Return (x, y) of the center of cell containing provided text 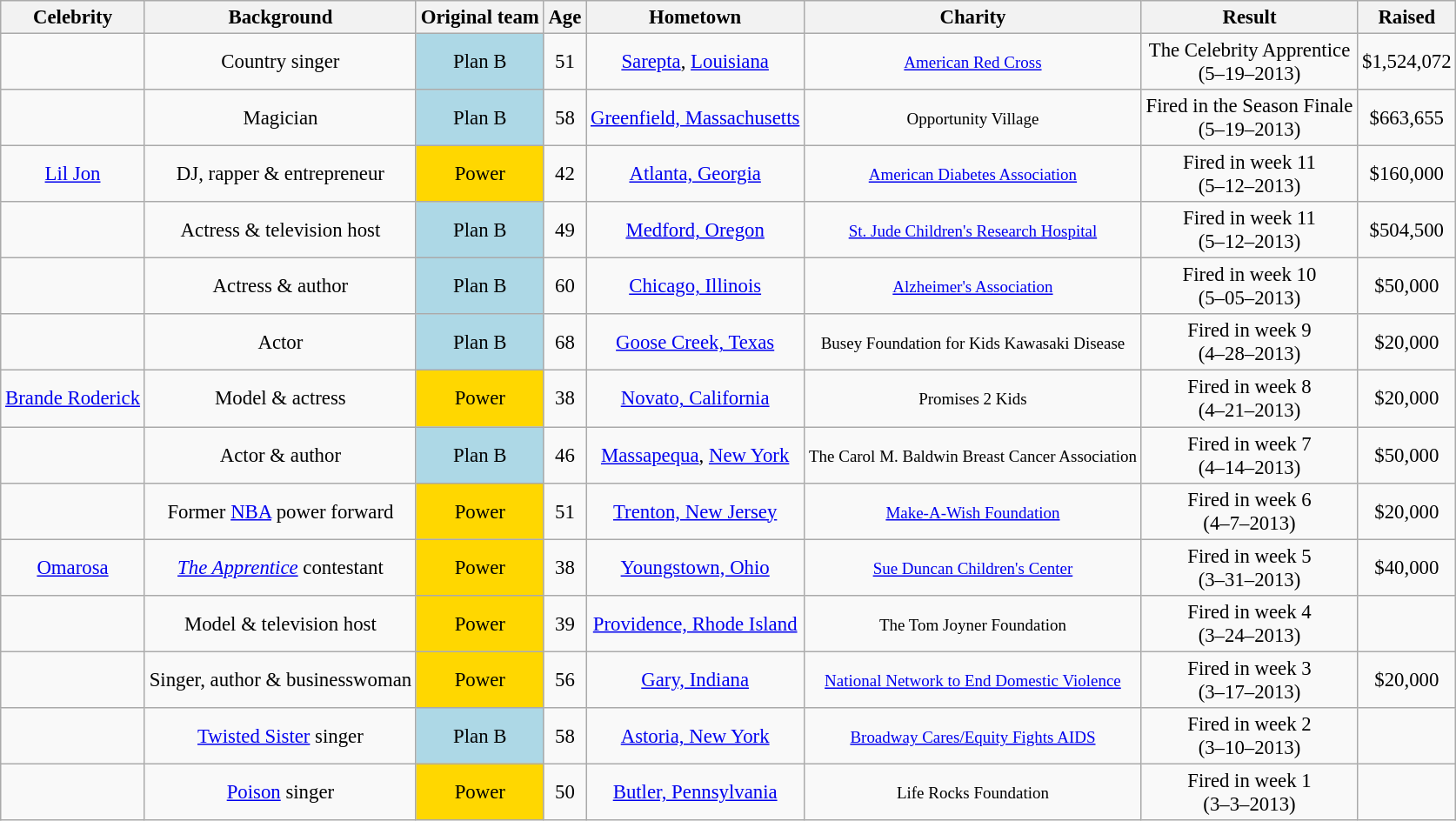
Omarosa (73, 567)
$160,000 (1407, 174)
Singer, author & businesswoman (280, 680)
Life Rocks Foundation (973, 791)
Make-A-Wish Foundation (973, 511)
The Carol M. Baldwin Breast Cancer Association (973, 456)
Fired in the Season Finale(5–19–2013) (1249, 118)
Novato, California (696, 398)
56 (565, 680)
46 (565, 456)
American Diabetes Association (973, 174)
Opportunity Village (973, 118)
Model & actress (280, 398)
Providence, Rhode Island (696, 623)
50 (565, 791)
Astoria, New York (696, 736)
Actor (280, 343)
Fired in week 5(3–31–2013) (1249, 567)
Greenfield, Massachusetts (696, 118)
Actress & author (280, 287)
Sue Duncan Children's Center (973, 567)
DJ, rapper & entrepreneur (280, 174)
Fired in week 7(4–14–2013) (1249, 456)
Goose Creek, Texas (696, 343)
The Celebrity Apprentice(5–19–2013) (1249, 63)
Background (280, 17)
Fired in week 1(3–3–2013) (1249, 791)
$40,000 (1407, 567)
Youngstown, Ohio (696, 567)
Raised (1407, 17)
Butler, Pennsylvania (696, 791)
Chicago, Illinois (696, 287)
$504,500 (1407, 230)
Atlanta, Georgia (696, 174)
39 (565, 623)
Charity (973, 17)
Celebrity (73, 17)
Broadway Cares/Equity Fights AIDS (973, 736)
Model & television host (280, 623)
Actor & author (280, 456)
$1,524,072 (1407, 63)
Brande Roderick (73, 398)
Trenton, New Jersey (696, 511)
The Apprentice contestant (280, 567)
$663,655 (1407, 118)
Massapequa, New York (696, 456)
Fired in week 6(4–7–2013) (1249, 511)
American Red Cross (973, 63)
Result (1249, 17)
Original team (480, 17)
Fired in week 9(4–28–2013) (1249, 343)
Lil Jon (73, 174)
The Tom Joyner Foundation (973, 623)
Actress & television host (280, 230)
Poison singer (280, 791)
National Network to End Domestic Violence (973, 680)
Gary, Indiana (696, 680)
Busey Foundation for Kids Kawasaki Disease (973, 343)
Sarepta, Louisiana (696, 63)
Former NBA power forward (280, 511)
Alzheimer's Association (973, 287)
49 (565, 230)
Hometown (696, 17)
Country singer (280, 63)
60 (565, 287)
Promises 2 Kids (973, 398)
Twisted Sister singer (280, 736)
68 (565, 343)
Fired in week 4(3–24–2013) (1249, 623)
Fired in week 8(4–21–2013) (1249, 398)
Age (565, 17)
Fired in week 2(3–10–2013) (1249, 736)
St. Jude Children's Research Hospital (973, 230)
Fired in week 3(3–17–2013) (1249, 680)
Medford, Oregon (696, 230)
42 (565, 174)
Fired in week 10(5–05–2013) (1249, 287)
Magician (280, 118)
